Determine the [x, y] coordinate at the center of the cell enclosing the given text.  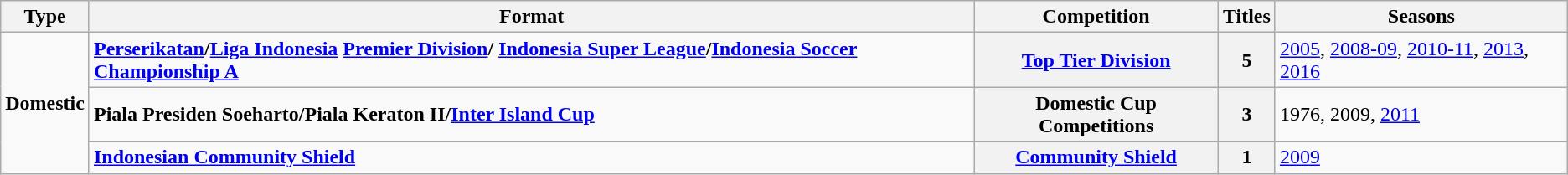
1976, 2009, 2011 [1421, 114]
2009 [1421, 157]
Domestic Cup Competitions [1096, 114]
2005, 2008-09, 2010-11, 2013, 2016 [1421, 60]
Competition [1096, 17]
Domestic [45, 103]
Titles [1246, 17]
1 [1246, 157]
Piala Presiden Soeharto/Piala Keraton II/Inter Island Cup [531, 114]
3 [1246, 114]
Type [45, 17]
Format [531, 17]
Community Shield [1096, 157]
5 [1246, 60]
Indonesian Community Shield [531, 157]
Top Tier Division [1096, 60]
Seasons [1421, 17]
Perserikatan/Liga Indonesia Premier Division/ Indonesia Super League/Indonesia Soccer Championship A [531, 60]
